Scan for the cell matching the given text and deliver its (x, y) coordinate at center. 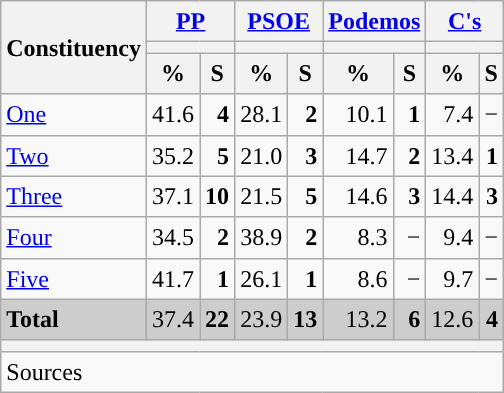
Three (74, 196)
Four (74, 238)
8.3 (358, 238)
PP (190, 22)
34.5 (172, 238)
Total (74, 320)
7.4 (452, 114)
23.9 (262, 320)
38.9 (262, 238)
Five (74, 278)
41.6 (172, 114)
10 (218, 196)
14.7 (358, 156)
13.2 (358, 320)
PSOE (279, 22)
28.1 (262, 114)
Sources (252, 372)
9.7 (452, 278)
C's (465, 22)
One (74, 114)
14.4 (452, 196)
22 (218, 320)
Two (74, 156)
37.1 (172, 196)
41.7 (172, 278)
9.4 (452, 238)
Constituency (74, 48)
14.6 (358, 196)
Podemos (374, 22)
21.0 (262, 156)
35.2 (172, 156)
13 (306, 320)
10.1 (358, 114)
8.6 (358, 278)
37.4 (172, 320)
6 (410, 320)
21.5 (262, 196)
26.1 (262, 278)
12.6 (452, 320)
13.4 (452, 156)
